From the cell containing the given text, extract its center point as [X, Y] coordinate. 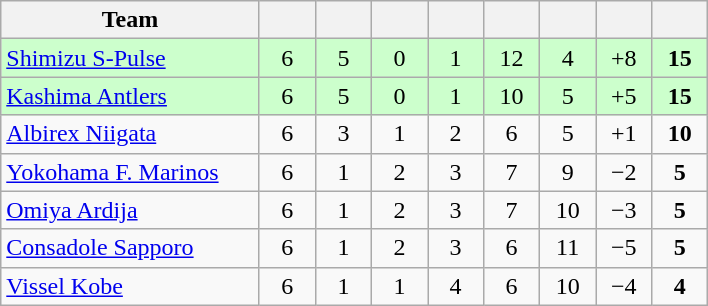
Omiya Ardija [130, 210]
−5 [624, 248]
Vissel Kobe [130, 286]
+1 [624, 134]
9 [568, 172]
Kashima Antlers [130, 96]
Shimizu S-Pulse [130, 58]
Albirex Niigata [130, 134]
−2 [624, 172]
+8 [624, 58]
Yokohama F. Marinos [130, 172]
12 [512, 58]
−4 [624, 286]
−3 [624, 210]
11 [568, 248]
+5 [624, 96]
Team [130, 20]
Consadole Sapporo [130, 248]
